Output the (X, Y) coordinate of the center of the cell containing the given text.  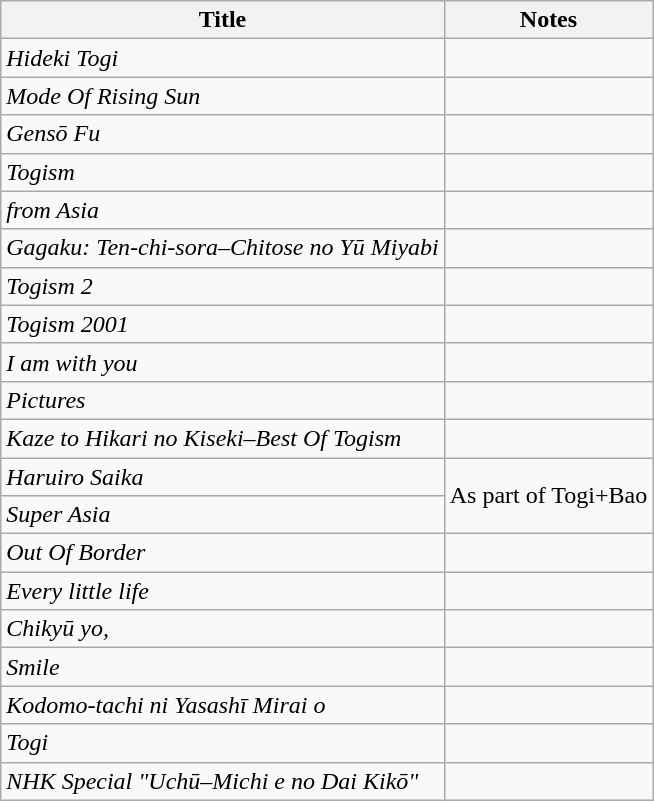
NHK Special "Uchū–Michi e no Dai Kikō" (222, 781)
Kodomo-tachi ni Yasashī Mirai o (222, 705)
Gagaku: Ten-chi-sora–Chitose no Yū Miyabi (222, 248)
I am with you (222, 362)
Title (222, 20)
Togism 2001 (222, 324)
Mode Of Rising Sun (222, 96)
Gensō Fu (222, 134)
Smile (222, 667)
Haruiro Saika (222, 477)
Togism (222, 172)
from Asia (222, 210)
Chikyū yo, (222, 629)
Super Asia (222, 515)
Out Of Border (222, 553)
Pictures (222, 400)
Kaze to Hikari no Kiseki–Best Of Togism (222, 438)
Hideki Togi (222, 58)
Togism 2 (222, 286)
Every little life (222, 591)
As part of Togi+Bao (548, 496)
Togi (222, 743)
Notes (548, 20)
